Search for the cell housing the specified text and yield its (x, y) center coordinate. 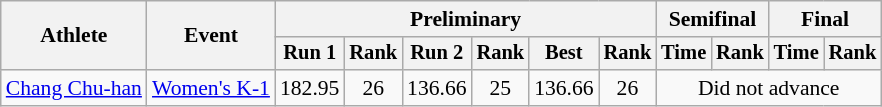
Event (211, 36)
Preliminary (466, 19)
182.95 (310, 88)
Did not advance (768, 88)
Women's K-1 (211, 88)
Athlete (74, 36)
Semifinal (712, 19)
Final (825, 19)
Run 1 (310, 54)
Chang Chu-han (74, 88)
Best (564, 54)
25 (501, 88)
Run 2 (436, 54)
